Return the [x, y] coordinate for the center point of the cell that contains the specified text.  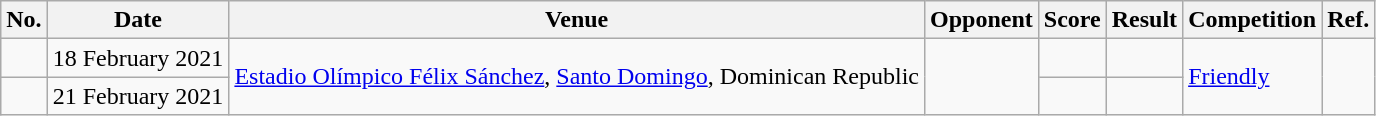
Competition [1252, 20]
Opponent [981, 20]
No. [24, 20]
Date [138, 20]
Score [1072, 20]
Ref. [1348, 20]
21 February 2021 [138, 96]
Result [1144, 20]
18 February 2021 [138, 58]
Friendly [1252, 77]
Estadio Olímpico Félix Sánchez, Santo Domingo, Dominican Republic [577, 77]
Venue [577, 20]
